Detect which cell encompasses the target text, then output its (X, Y) center coordinate. 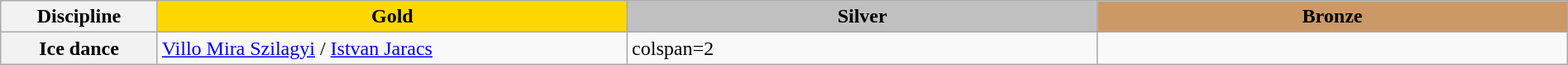
Bronze (1332, 17)
colspan=2 (863, 48)
Silver (863, 17)
Discipline (79, 17)
Gold (392, 17)
Villo Mira Szilagyi / Istvan Jaracs (392, 48)
Ice dance (79, 48)
